Identify which cell holds the provided text, then report its (x, y) central coordinate. 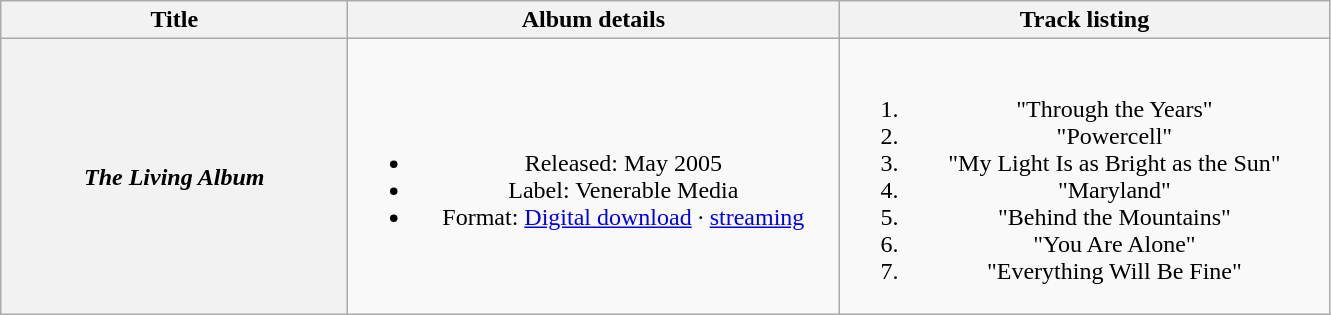
"Through the Years""Powercell""My Light Is as Bright as the Sun""Maryland""Behind the Mountains""You Are Alone""Everything Will Be Fine" (1084, 176)
The Living Album (174, 176)
Track listing (1084, 20)
Title (174, 20)
Album details (594, 20)
Released: May 2005Label: Venerable MediaFormat: Digital download · streaming (594, 176)
